Determine the [X, Y] coordinate at the center of the cell enclosing the given text.  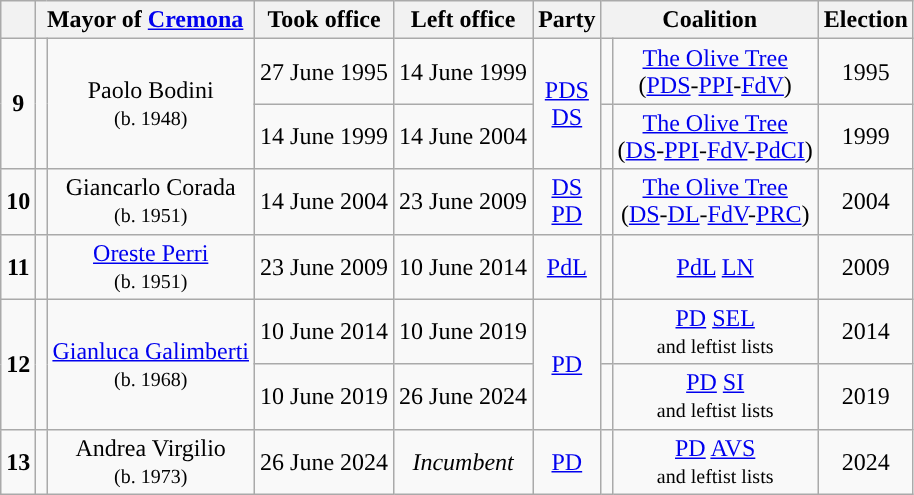
2019 [866, 396]
PDSDS [567, 104]
12 [18, 364]
Gianluca Galimberti (b. 1968) [151, 364]
1999 [866, 136]
PdL LN [715, 266]
Left office [464, 20]
Election [866, 20]
Party [567, 20]
DSPD [567, 202]
2009 [866, 266]
PD SIand leftist lists [715, 396]
PD AVSand leftist lists [715, 462]
1995 [866, 72]
Mayor of Cremona [146, 20]
2024 [866, 462]
2004 [866, 202]
The Olive Tree(PDS-PPI-FdV) [715, 72]
PD SELand leftist lists [715, 332]
The Olive Tree(DS-DL-FdV-PRC) [715, 202]
Took office [324, 20]
Paolo Bodini (b. 1948) [151, 104]
13 [18, 462]
Coalition [710, 20]
PdL [567, 266]
10 [18, 202]
Oreste Perri (b. 1951) [151, 266]
Andrea Virgilio (b. 1973) [151, 462]
2014 [866, 332]
9 [18, 104]
Giancarlo Corada (b. 1951) [151, 202]
27 June 1995 [324, 72]
The Olive Tree(DS-PPI-FdV-PdCI) [715, 136]
Incumbent [464, 462]
11 [18, 266]
